Provide the [x, y] coordinate of the cell's center where the given text is located.  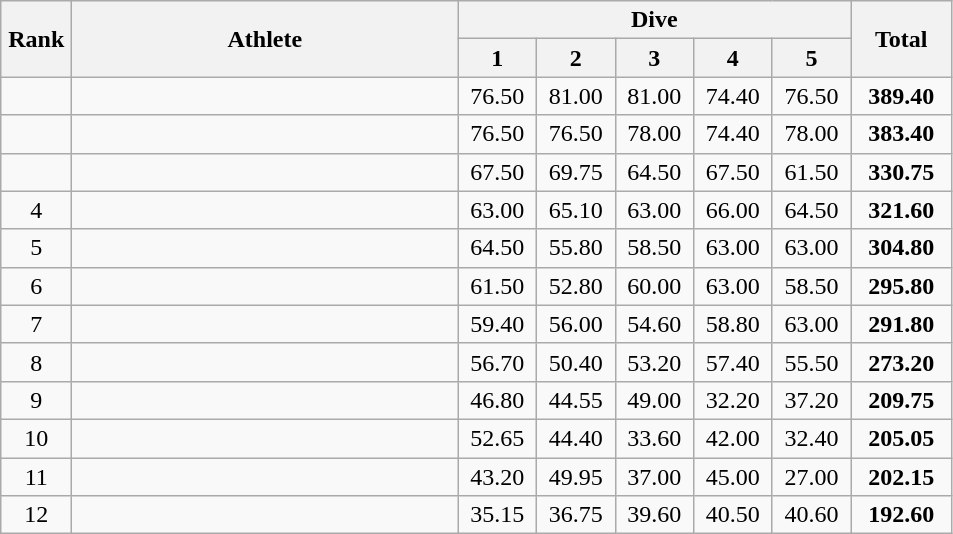
202.15 [902, 477]
330.75 [902, 172]
49.95 [576, 477]
58.80 [734, 324]
3 [654, 58]
33.60 [654, 438]
45.00 [734, 477]
57.40 [734, 362]
12 [36, 515]
1 [498, 58]
8 [36, 362]
32.40 [812, 438]
43.20 [498, 477]
56.00 [576, 324]
52.65 [498, 438]
40.50 [734, 515]
Rank [36, 39]
6 [36, 286]
53.20 [654, 362]
321.60 [902, 210]
69.75 [576, 172]
49.00 [654, 400]
Athlete [265, 39]
42.00 [734, 438]
389.40 [902, 96]
295.80 [902, 286]
27.00 [812, 477]
205.05 [902, 438]
65.10 [576, 210]
7 [36, 324]
304.80 [902, 248]
9 [36, 400]
Dive [654, 20]
52.80 [576, 286]
37.20 [812, 400]
60.00 [654, 286]
46.80 [498, 400]
291.80 [902, 324]
209.75 [902, 400]
2 [576, 58]
383.40 [902, 134]
11 [36, 477]
37.00 [654, 477]
44.55 [576, 400]
10 [36, 438]
273.20 [902, 362]
56.70 [498, 362]
Total [902, 39]
192.60 [902, 515]
44.40 [576, 438]
36.75 [576, 515]
35.15 [498, 515]
66.00 [734, 210]
39.60 [654, 515]
54.60 [654, 324]
50.40 [576, 362]
55.50 [812, 362]
59.40 [498, 324]
32.20 [734, 400]
40.60 [812, 515]
55.80 [576, 248]
